Scan for the cell matching the given text and deliver its [X, Y] coordinate at center. 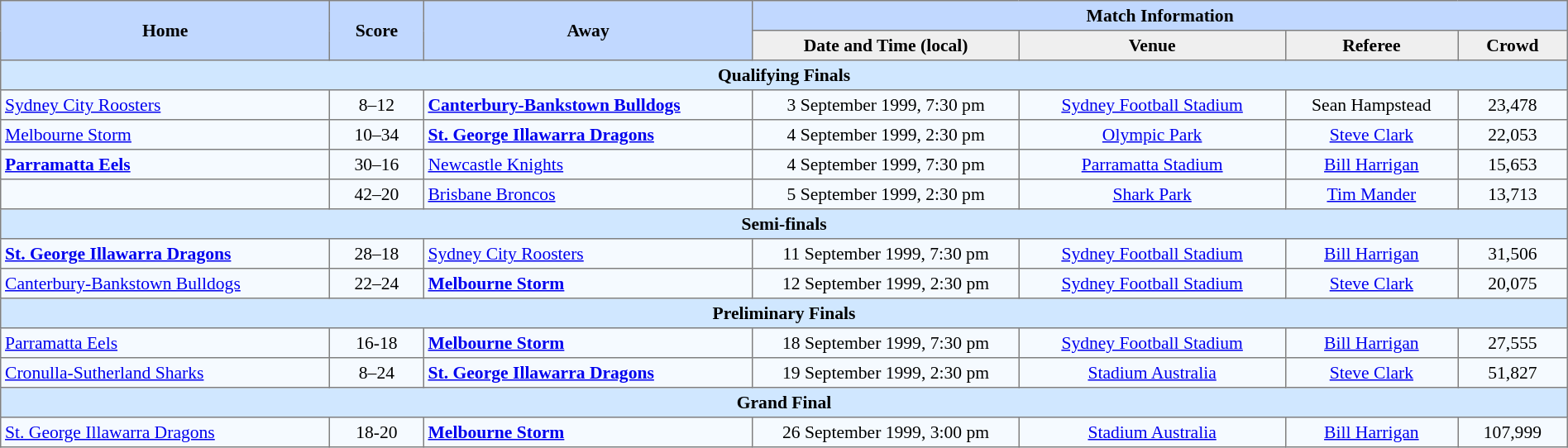
Newcastle Knights [588, 164]
22,053 [1513, 135]
Match Information [1159, 16]
Shark Park [1152, 194]
20,075 [1513, 284]
28–18 [377, 254]
8–24 [377, 373]
Grand Final [784, 403]
10–34 [377, 135]
Parramatta Stadium [1152, 164]
16-18 [377, 343]
12 September 1999, 2:30 pm [886, 284]
Sean Hampstead [1371, 105]
27,555 [1513, 343]
107,999 [1513, 432]
22–24 [377, 284]
4 September 1999, 7:30 pm [886, 164]
11 September 1999, 7:30 pm [886, 254]
Cronulla-Sutherland Sharks [165, 373]
Olympic Park [1152, 135]
Referee [1371, 45]
Score [377, 31]
30–16 [377, 164]
13,713 [1513, 194]
Venue [1152, 45]
15,653 [1513, 164]
Away [588, 31]
42–20 [377, 194]
Date and Time (local) [886, 45]
31,506 [1513, 254]
51,827 [1513, 373]
19 September 1999, 2:30 pm [886, 373]
Preliminary Finals [784, 313]
5 September 1999, 2:30 pm [886, 194]
18-20 [377, 432]
8–12 [377, 105]
Semi-finals [784, 224]
18 September 1999, 7:30 pm [886, 343]
Home [165, 31]
Brisbane Broncos [588, 194]
3 September 1999, 7:30 pm [886, 105]
Tim Mander [1371, 194]
23,478 [1513, 105]
Qualifying Finals [784, 75]
4 September 1999, 2:30 pm [886, 135]
Crowd [1513, 45]
26 September 1999, 3:00 pm [886, 432]
